From the cell containing the given text, extract its center point as [X, Y] coordinate. 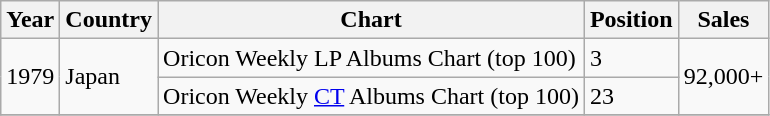
Year [30, 20]
3 [631, 58]
92,000+ [724, 77]
Oricon Weekly CT Albums Chart (top 100) [372, 96]
Chart [372, 20]
1979 [30, 77]
Oricon Weekly LP Albums Chart (top 100) [372, 58]
Country [109, 20]
Position [631, 20]
Sales [724, 20]
23 [631, 96]
Japan [109, 77]
